For the text-containing cell, return its midpoint in (X, Y) coordinate format. 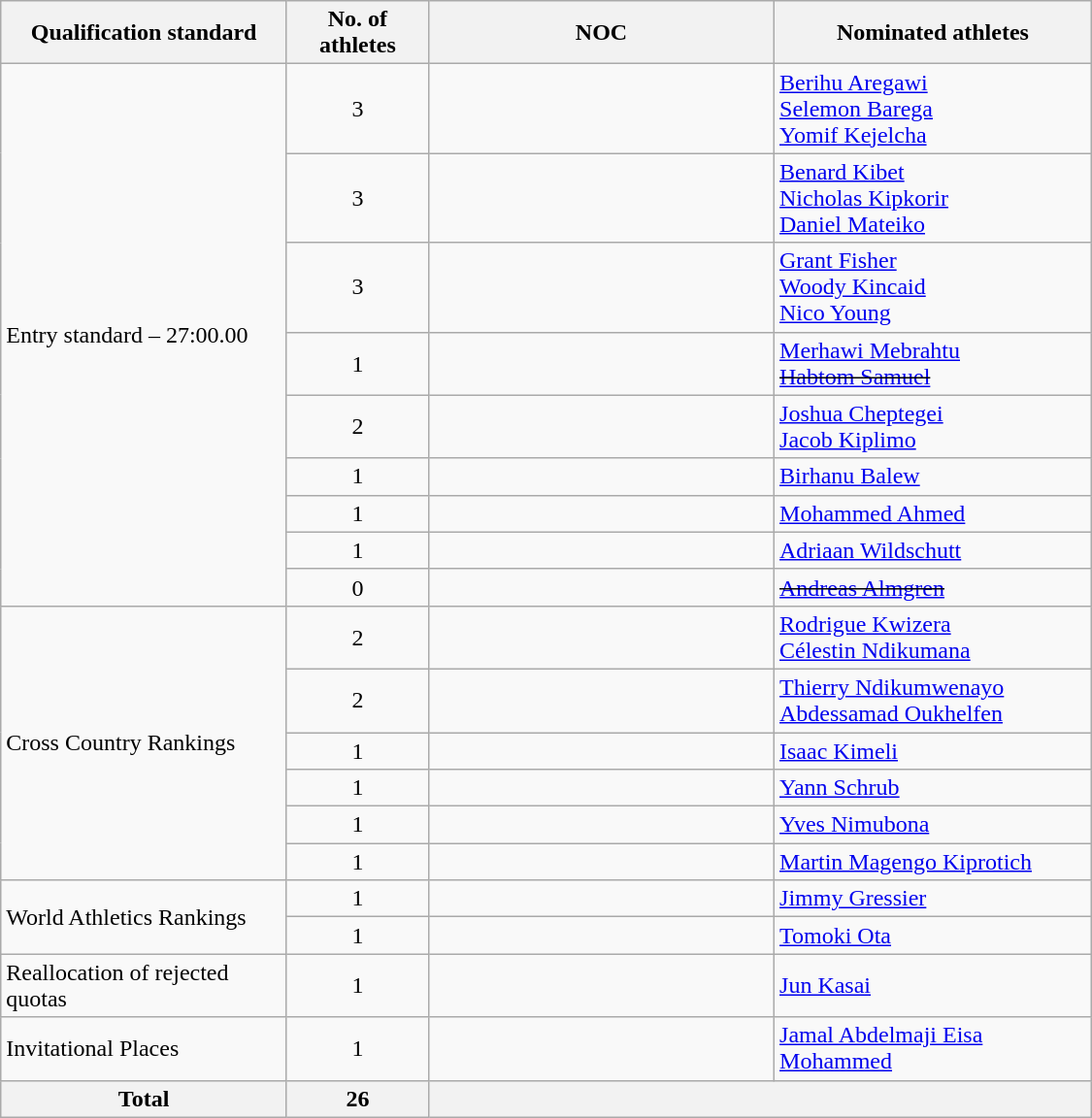
Jamal Abdelmaji Eisa Mohammed (934, 1048)
Andreas Almgren (934, 587)
Birhanu Balew (934, 477)
Yann Schrub (934, 788)
Adriaan Wildschutt (934, 550)
Berihu AregawiSelemon BaregaYomif Kejelcha (934, 109)
NOC (601, 33)
Cross Country Rankings (144, 742)
Total (144, 1099)
Qualification standard (144, 33)
Jun Kasai (934, 986)
Nominated athletes (934, 33)
Mohammed Ahmed (934, 513)
Jimmy Gressier (934, 899)
Benard KibetNicholas KipkorirDaniel Mateiko (934, 198)
Invitational Places (144, 1048)
Yves Nimubona (934, 825)
World Athletics Rankings (144, 917)
Thierry NdikumwenayoAbdessamad Oukhelfen (934, 701)
Grant FisherWoody KincaidNico Young (934, 287)
26 (357, 1099)
Martin Magengo Kiprotich (934, 862)
Isaac Kimeli (934, 750)
Reallocation of rejected quotas (144, 986)
Rodrigue KwizeraCélestin Ndikumana (934, 637)
Tomoki Ota (934, 936)
No. of athletes (357, 33)
0 (357, 587)
Entry standard – 27:00.00 (144, 336)
Merhawi MebrahtuHabtom Samuel (934, 363)
Joshua CheptegeiJacob Kiplimo (934, 427)
